Output the [x, y] coordinate of the center of the cell containing the given text.  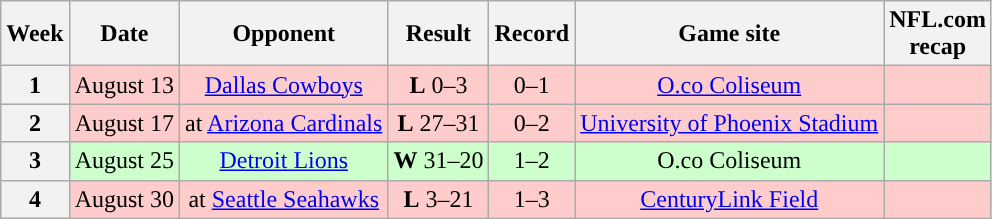
L 27–31 [438, 123]
L 3–21 [438, 199]
August 17 [124, 123]
Record [532, 34]
Game site [730, 34]
Detroit Lions [284, 161]
0–2 [532, 123]
Result [438, 34]
W 31–20 [438, 161]
August 13 [124, 85]
August 25 [124, 161]
1–2 [532, 161]
L 0–3 [438, 85]
0–1 [532, 85]
Date [124, 34]
3 [35, 161]
4 [35, 199]
CenturyLink Field [730, 199]
Dallas Cowboys [284, 85]
1–3 [532, 199]
2 [35, 123]
Opponent [284, 34]
August 30 [124, 199]
1 [35, 85]
at Arizona Cardinals [284, 123]
University of Phoenix Stadium [730, 123]
NFL.comrecap [938, 34]
Week [35, 34]
at Seattle Seahawks [284, 199]
